Find where the given text appears and provide that cell's center as [x, y] coordinate. 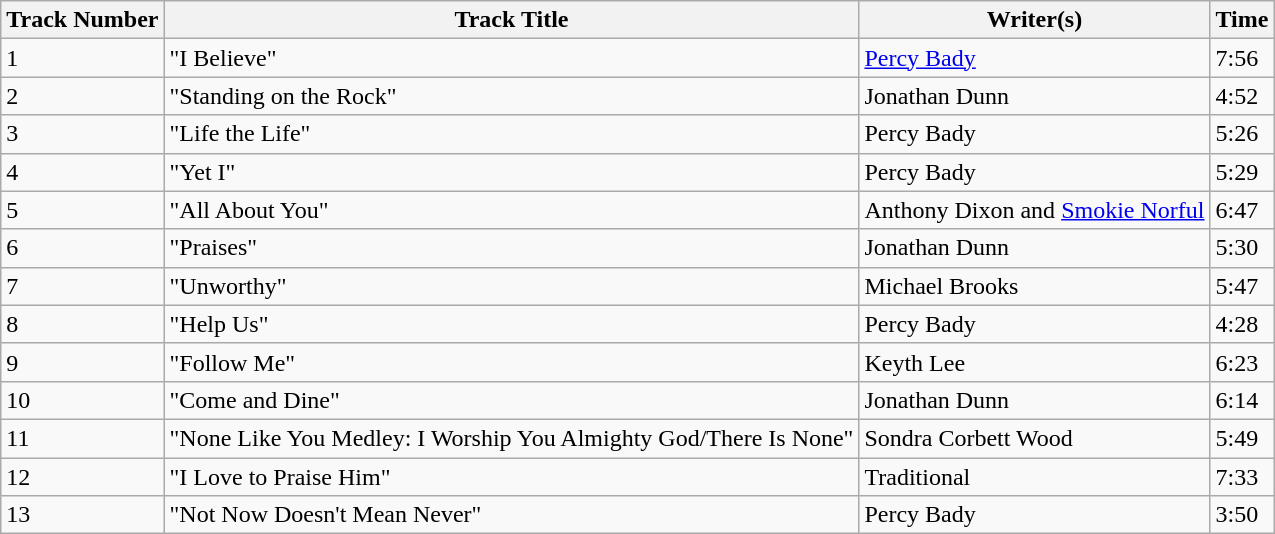
Michael Brooks [1034, 286]
Writer(s) [1034, 20]
"None Like You Medley: I Worship You Almighty God/There Is None" [512, 438]
7:33 [1242, 477]
7:56 [1242, 58]
6:23 [1242, 362]
4 [82, 172]
5:30 [1242, 248]
"I Love to Praise Him" [512, 477]
Anthony Dixon and Smokie Norful [1034, 210]
Time [1242, 20]
Track Number [82, 20]
"Standing on the Rock" [512, 96]
5:29 [1242, 172]
2 [82, 96]
4:28 [1242, 324]
7 [82, 286]
12 [82, 477]
"Come and Dine" [512, 400]
11 [82, 438]
5:49 [1242, 438]
"Praises" [512, 248]
Track Title [512, 20]
6:14 [1242, 400]
5 [82, 210]
5:26 [1242, 134]
"Unworthy" [512, 286]
8 [82, 324]
Traditional [1034, 477]
6 [82, 248]
"All About You" [512, 210]
10 [82, 400]
9 [82, 362]
4:52 [1242, 96]
3:50 [1242, 515]
"I Believe" [512, 58]
"Yet I" [512, 172]
5:47 [1242, 286]
"Follow Me" [512, 362]
Sondra Corbett Wood [1034, 438]
"Help Us" [512, 324]
Keyth Lee [1034, 362]
"Life the Life" [512, 134]
6:47 [1242, 210]
3 [82, 134]
"Not Now Doesn't Mean Never" [512, 515]
13 [82, 515]
1 [82, 58]
